Return the (X, Y) coordinate for the center point of the cell that contains the specified text.  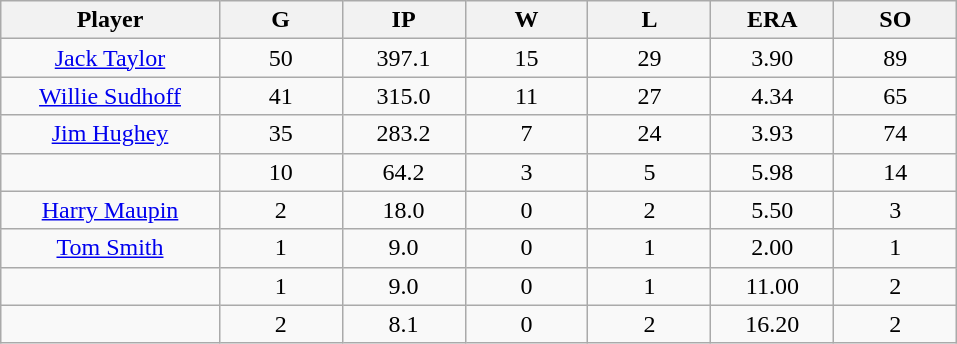
283.2 (404, 134)
18.0 (404, 210)
29 (650, 58)
5 (650, 172)
11.00 (772, 286)
64.2 (404, 172)
5.50 (772, 210)
2.00 (772, 248)
IP (404, 20)
4.34 (772, 96)
15 (526, 58)
Tom Smith (110, 248)
G (280, 20)
3.90 (772, 58)
65 (896, 96)
35 (280, 134)
10 (280, 172)
Player (110, 20)
SO (896, 20)
41 (280, 96)
27 (650, 96)
24 (650, 134)
5.98 (772, 172)
L (650, 20)
Willie Sudhoff (110, 96)
315.0 (404, 96)
8.1 (404, 324)
11 (526, 96)
Jack Taylor (110, 58)
Jim Hughey (110, 134)
14 (896, 172)
74 (896, 134)
Harry Maupin (110, 210)
3.93 (772, 134)
W (526, 20)
ERA (772, 20)
16.20 (772, 324)
89 (896, 58)
7 (526, 134)
50 (280, 58)
397.1 (404, 58)
